Detect which cell encompasses the target text, then output its [x, y] center coordinate. 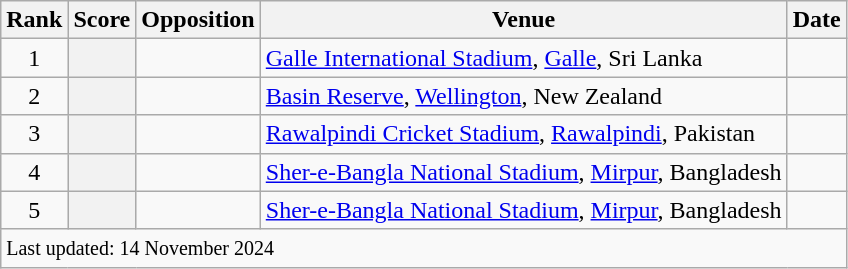
Rawalpindi Cricket Stadium, Rawalpindi, Pakistan [524, 134]
Basin Reserve, Wellington, New Zealand [524, 96]
3 [34, 134]
2 [34, 96]
Rank [34, 20]
1 [34, 58]
Galle International Stadium, Galle, Sri Lanka [524, 58]
Venue [524, 20]
5 [34, 210]
Date [816, 20]
Last updated: 14 November 2024 [424, 248]
4 [34, 172]
Opposition [198, 20]
Score [102, 20]
